Scan for the cell matching the given text and deliver its (X, Y) coordinate at center. 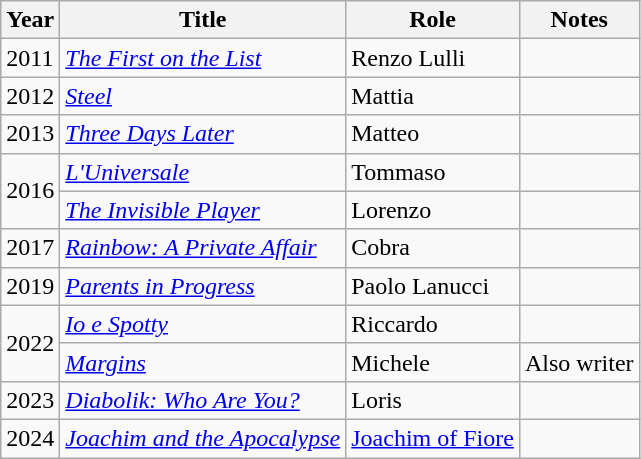
Joachim and the Apocalypse (203, 438)
Year (30, 20)
Riccardo (433, 324)
Cobra (433, 248)
2023 (30, 400)
Tommaso (433, 172)
Loris (433, 400)
2022 (30, 343)
Renzo Lulli (433, 58)
The First on the List (203, 58)
Joachim of Fiore (433, 438)
Steel (203, 96)
Margins (203, 362)
2011 (30, 58)
Io e Spotty (203, 324)
Diabolik: Who Are You? (203, 400)
2013 (30, 134)
Role (433, 20)
The Invisible Player (203, 210)
2017 (30, 248)
2012 (30, 96)
Also writer (579, 362)
Lorenzo (433, 210)
Mattia (433, 96)
2016 (30, 191)
Rainbow: A Private Affair (203, 248)
Paolo Lanucci (433, 286)
2019 (30, 286)
L'Universale (203, 172)
Michele (433, 362)
Matteo (433, 134)
Three Days Later (203, 134)
Notes (579, 20)
Title (203, 20)
Parents in Progress (203, 286)
2024 (30, 438)
